Determine the (X, Y) coordinate at the center of the cell enclosing the given text.  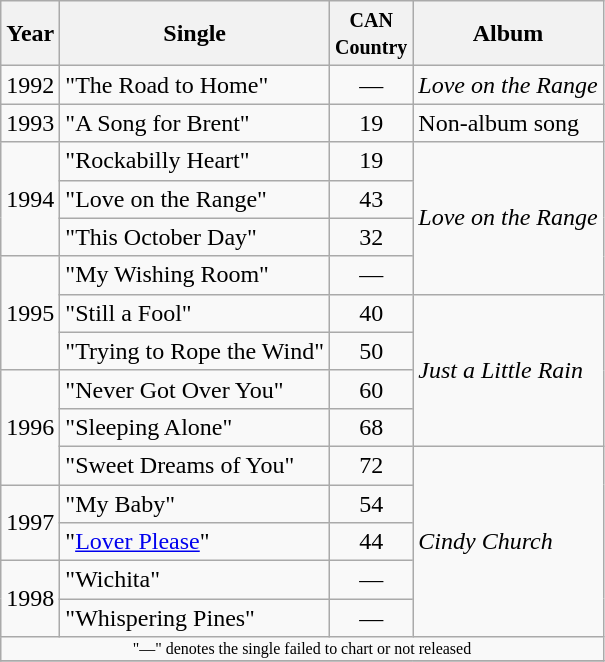
"Wichita" (195, 580)
"A Song for Brent" (195, 123)
72 (372, 465)
"Never Got Over You" (195, 389)
Year (30, 34)
"Still a Fool" (195, 313)
"Love on the Range" (195, 199)
"Whispering Pines" (195, 618)
Non-album song (508, 123)
1997 (30, 522)
1992 (30, 85)
Just a Little Rain (508, 370)
Album (508, 34)
"Rockabilly Heart" (195, 161)
40 (372, 313)
"The Road to Home" (195, 85)
"This October Day" (195, 237)
1995 (30, 313)
1998 (30, 599)
Single (195, 34)
CAN Country (372, 34)
"Lover Please" (195, 542)
50 (372, 351)
"—" denotes the single failed to chart or not released (302, 649)
"My Wishing Room" (195, 275)
60 (372, 389)
44 (372, 542)
"My Baby" (195, 503)
43 (372, 199)
68 (372, 427)
1993 (30, 123)
"Sleeping Alone" (195, 427)
1994 (30, 199)
32 (372, 237)
Cindy Church (508, 541)
"Sweet Dreams of You" (195, 465)
54 (372, 503)
"Trying to Rope the Wind" (195, 351)
1996 (30, 427)
